Locate the cell with the specified text and output its [X, Y] center coordinate. 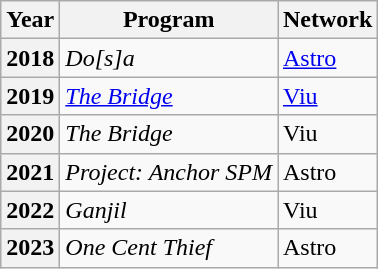
Network [328, 20]
2018 [30, 58]
Ganjil [169, 210]
Year [30, 20]
2020 [30, 134]
Program [169, 20]
2023 [30, 248]
2021 [30, 172]
Project: Anchor SPM [169, 172]
Do[s]a [169, 58]
2019 [30, 96]
One Cent Thief [169, 248]
2022 [30, 210]
